Return [X, Y] of the center of cell containing provided text 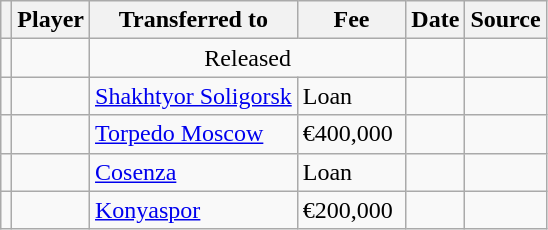
€200,000 [352, 210]
Released [248, 58]
Source [506, 20]
Konyaspor [194, 210]
Torpedo Moscow [194, 134]
Transferred to [194, 20]
Shakhtyor Soligorsk [194, 96]
€400,000 [352, 134]
Cosenza [194, 172]
Date [436, 20]
Fee [352, 20]
Player [51, 20]
